Output the [x, y] coordinate of the center of the cell containing the given text.  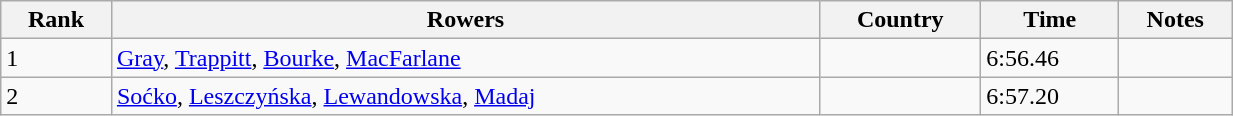
Notes [1176, 20]
2 [56, 96]
Time [1050, 20]
Soćko, Leszczyńska, Lewandowska, Madaj [465, 96]
Gray, Trappitt, Bourke, MacFarlane [465, 58]
Rowers [465, 20]
Country [900, 20]
6:57.20 [1050, 96]
Rank [56, 20]
1 [56, 58]
6:56.46 [1050, 58]
